Search for the cell housing the specified text and yield its [x, y] center coordinate. 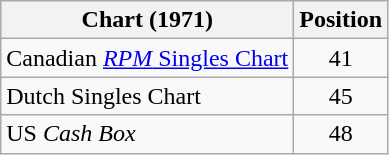
48 [341, 134]
41 [341, 58]
Dutch Singles Chart [148, 96]
45 [341, 96]
Chart (1971) [148, 20]
Canadian RPM Singles Chart [148, 58]
US Cash Box [148, 134]
Position [341, 20]
